Pinpoint the cell where the given text exists, returning its [X, Y] midpoint coordinate. 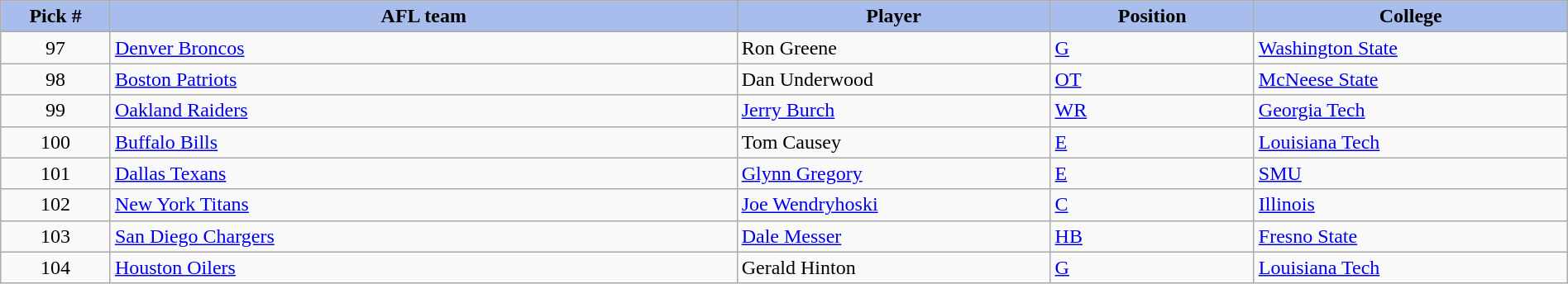
New York Titans [423, 205]
Boston Patriots [423, 79]
Houston Oilers [423, 267]
Dallas Texans [423, 173]
SMU [1411, 173]
Dale Messer [893, 236]
AFL team [423, 17]
102 [56, 205]
Fresno State [1411, 236]
98 [56, 79]
College [1411, 17]
Buffalo Bills [423, 142]
WR [1152, 111]
Gerald Hinton [893, 267]
San Diego Chargers [423, 236]
Tom Causey [893, 142]
Position [1152, 17]
HB [1152, 236]
Pick # [56, 17]
Joe Wendryhoski [893, 205]
C [1152, 205]
Washington State [1411, 48]
McNeese State [1411, 79]
100 [56, 142]
Oakland Raiders [423, 111]
101 [56, 173]
Jerry Burch [893, 111]
OT [1152, 79]
Illinois [1411, 205]
99 [56, 111]
Georgia Tech [1411, 111]
103 [56, 236]
Glynn Gregory [893, 173]
Dan Underwood [893, 79]
Ron Greene [893, 48]
97 [56, 48]
104 [56, 267]
Denver Broncos [423, 48]
Player [893, 17]
